Locate the cell with the specified text and output its [X, Y] center coordinate. 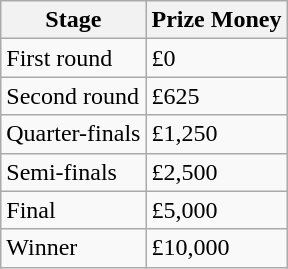
£2,500 [216, 172]
£5,000 [216, 210]
First round [74, 58]
£625 [216, 96]
£1,250 [216, 134]
Quarter-finals [74, 134]
Semi-finals [74, 172]
£10,000 [216, 248]
Second round [74, 96]
Winner [74, 248]
Final [74, 210]
Stage [74, 20]
Prize Money [216, 20]
£0 [216, 58]
